Locate the cell with the specified text and output its [X, Y] center coordinate. 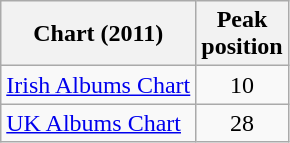
Chart (2011) [98, 34]
UK Albums Chart [98, 123]
Peakposition [242, 34]
Irish Albums Chart [98, 85]
10 [242, 85]
28 [242, 123]
